Capture the cell that displays the provided text and extract its [x, y] central coordinate. 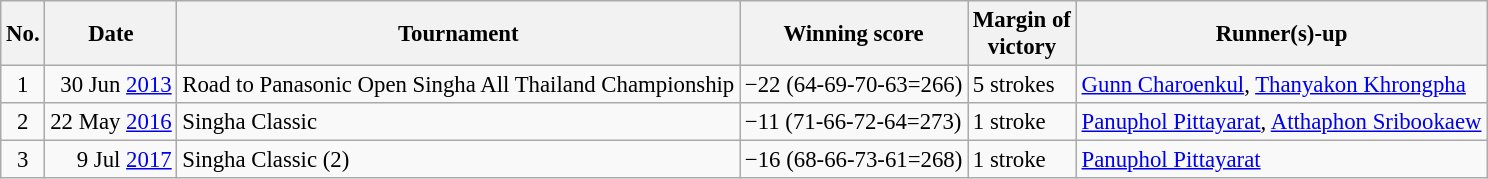
Panuphol Pittayarat, Atthaphon Sribookaew [1282, 122]
No. [23, 34]
5 strokes [1022, 85]
Runner(s)-up [1282, 34]
9 Jul 2017 [111, 160]
−22 (64-69-70-63=266) [854, 85]
Gunn Charoenkul, Thanyakon Khrongpha [1282, 85]
30 Jun 2013 [111, 85]
Singha Classic [458, 122]
Date [111, 34]
2 [23, 122]
−11 (71-66-72-64=273) [854, 122]
Winning score [854, 34]
Road to Panasonic Open Singha All Thailand Championship [458, 85]
3 [23, 160]
−16 (68-66-73-61=268) [854, 160]
Singha Classic (2) [458, 160]
Panuphol Pittayarat [1282, 160]
Margin ofvictory [1022, 34]
22 May 2016 [111, 122]
Tournament [458, 34]
1 [23, 85]
